For the text-containing cell, return its midpoint in [X, Y] coordinate format. 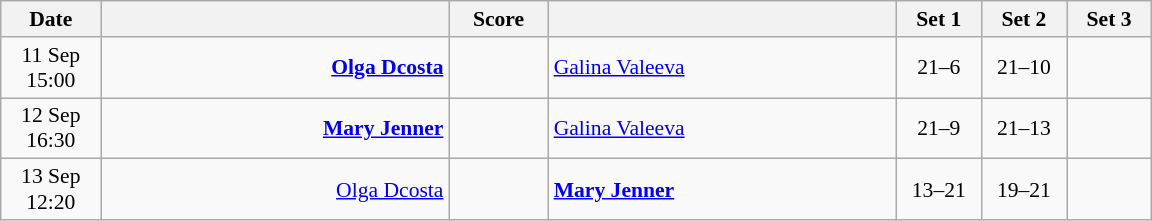
21–9 [938, 128]
13 Sep12:20 [51, 190]
21–6 [938, 68]
11 Sep15:00 [51, 68]
21–13 [1024, 128]
Set 3 [1108, 19]
Date [51, 19]
21–10 [1024, 68]
19–21 [1024, 190]
13–21 [938, 190]
Score [498, 19]
Set 2 [1024, 19]
Set 1 [938, 19]
12 Sep16:30 [51, 128]
